Return [X, Y] of the center of cell containing provided text 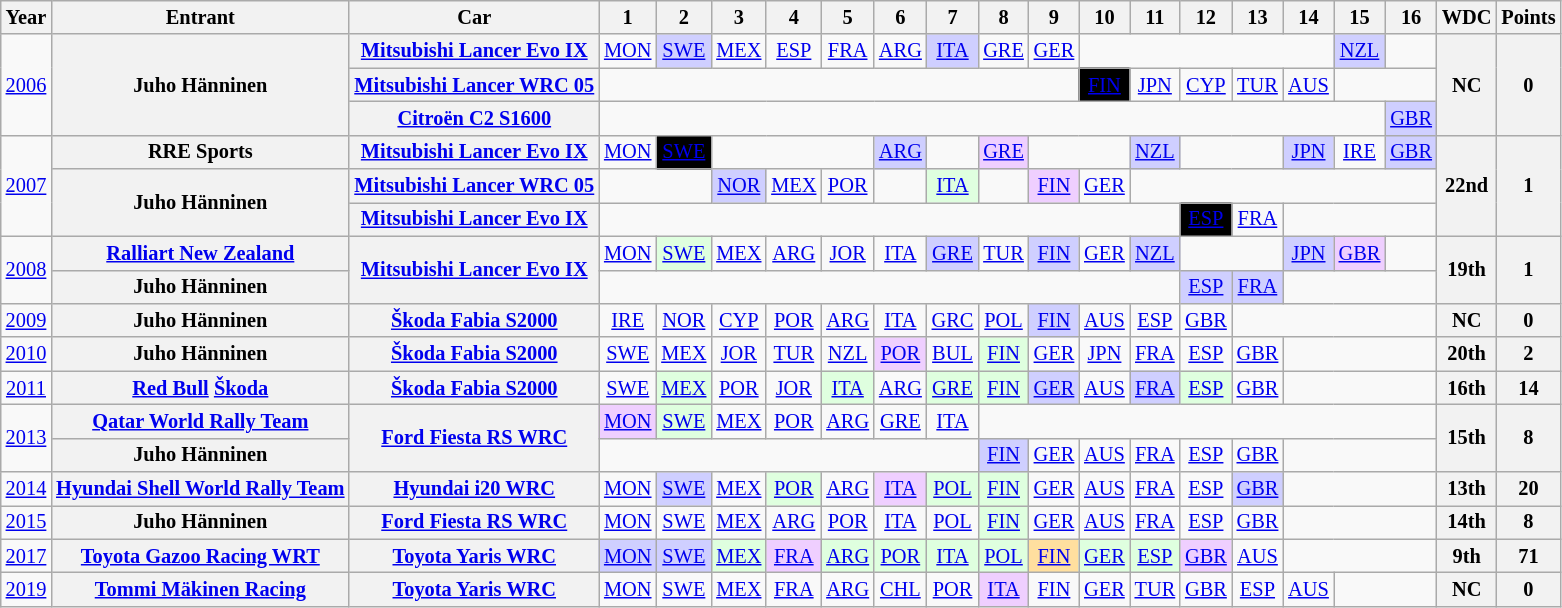
Red Bull Škoda [200, 388]
2006 [26, 84]
2015 [26, 522]
Ralliart New Zealand [200, 253]
16 [1411, 17]
Car [474, 17]
2019 [26, 589]
12 [1206, 17]
Hyundai i20 WRC [474, 489]
2010 [26, 354]
19th [1467, 270]
22nd [1467, 186]
20th [1467, 354]
9th [1467, 556]
9 [1054, 17]
11 [1155, 17]
BUL [953, 354]
2011 [26, 388]
4 [794, 17]
16th [1467, 388]
Hyundai Shell World Rally Team [200, 489]
2007 [26, 186]
Tommi Mäkinen Racing [200, 589]
Year [26, 17]
13th [1467, 489]
10 [1104, 17]
Entrant [200, 17]
Toyota Gazoo Racing WRT [200, 556]
20 [1528, 489]
2008 [26, 270]
3 [738, 17]
RRE Sports [200, 152]
2017 [26, 556]
2009 [26, 320]
15 [1360, 17]
2014 [26, 489]
WDC [1467, 17]
GRC [953, 320]
15th [1467, 438]
71 [1528, 556]
Points [1528, 17]
14th [1467, 522]
2013 [26, 438]
Qatar World Rally Team [200, 421]
Citroën C2 S1600 [474, 118]
5 [848, 17]
6 [900, 17]
13 [1258, 17]
7 [953, 17]
CHL [900, 589]
